Return (X, Y) of the center of cell containing provided text 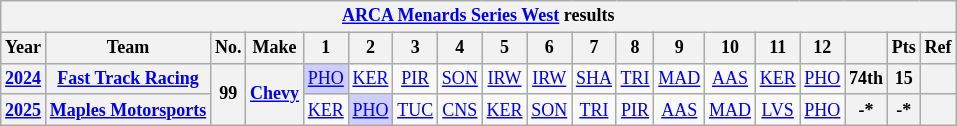
Fast Track Racing (128, 78)
12 (822, 48)
5 (504, 48)
99 (228, 94)
SHA (594, 78)
15 (904, 78)
1 (326, 48)
3 (416, 48)
Chevy (275, 94)
8 (635, 48)
Pts (904, 48)
11 (778, 48)
LVS (778, 110)
9 (680, 48)
2024 (24, 78)
Year (24, 48)
Make (275, 48)
2 (370, 48)
4 (460, 48)
CNS (460, 110)
6 (550, 48)
TUC (416, 110)
ARCA Menards Series West results (478, 16)
2025 (24, 110)
10 (730, 48)
Team (128, 48)
Ref (938, 48)
74th (866, 78)
Maples Motorsports (128, 110)
No. (228, 48)
7 (594, 48)
